Return the (x, y) coordinate for the center point of the cell that contains the specified text.  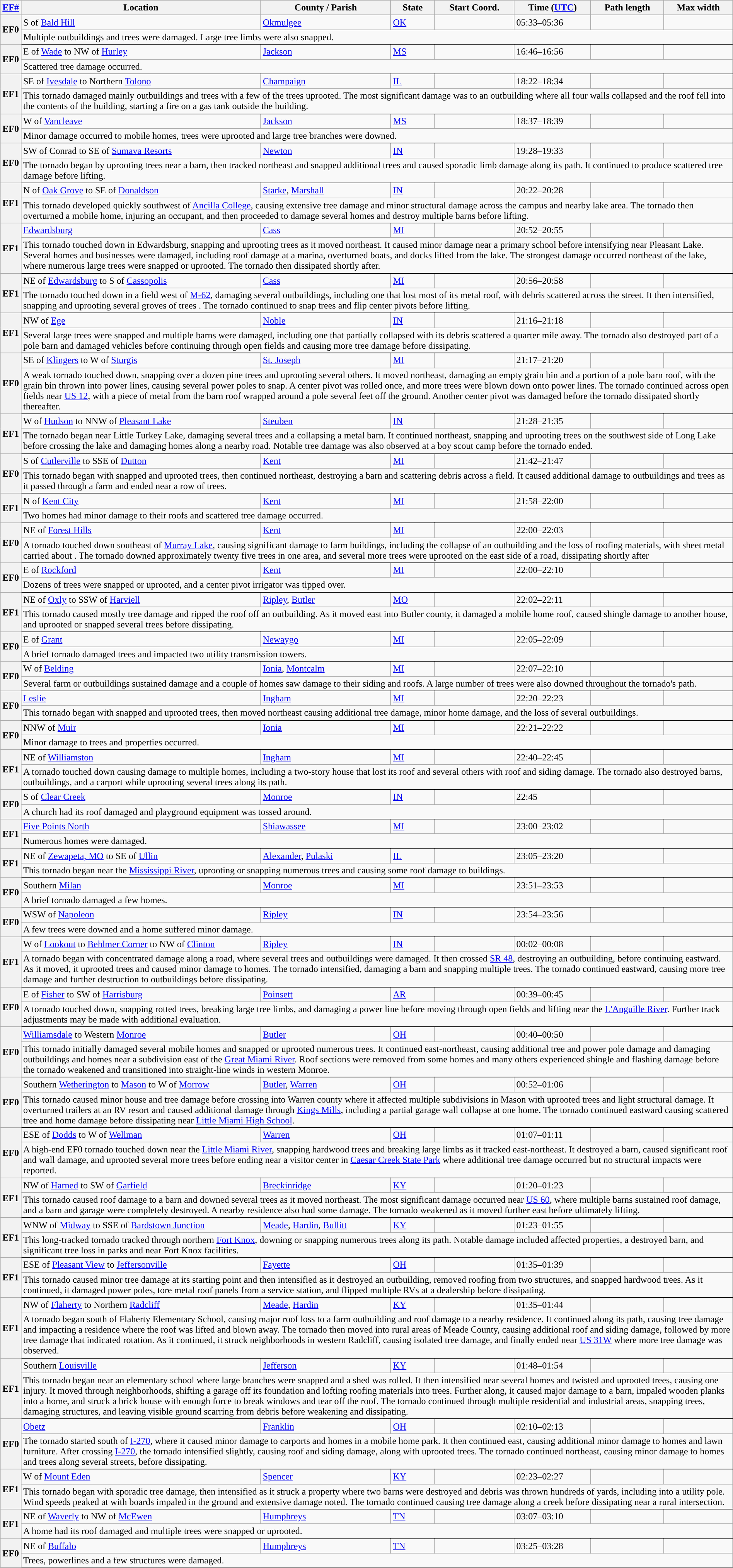
Max width (698, 8)
SE of Ivesdale to Northern Tolono (141, 81)
NW of Harned to SW of Garfield (141, 1185)
Location (141, 8)
21:16–21:18 (552, 320)
NE of Forest Hills (141, 530)
Scattered tree damage occurred. (377, 66)
Southern Louisville (141, 1365)
22:00–22:10 (552, 570)
Dozens of trees were snapped or uprooted, and a center pivot irrigator was tipped over. (377, 585)
NE of Buffalo (141, 1546)
Ionia (326, 728)
21:28–21:35 (552, 421)
Obetz (141, 1426)
22:07–22:10 (552, 669)
NE of Edwardsburg to S of Cassopolis (141, 281)
NNW of Muir (141, 728)
N of Kent City (141, 501)
W of Mount Eden (141, 1476)
23:51–23:53 (552, 885)
00:40–00:50 (552, 1034)
01:07–01:11 (552, 1135)
22:02–22:11 (552, 600)
18:37–18:39 (552, 121)
Williamsdale to Western Monroe (141, 1034)
Butler (326, 1034)
02:10–02:13 (552, 1426)
Southern Milan (141, 885)
Edwardsburg (141, 230)
23:05–23:20 (552, 856)
Butler, Warren (326, 1084)
01:35–01:44 (552, 1305)
ESE of Dodds to W of Wellman (141, 1135)
22:20–22:23 (552, 698)
01:23–01:55 (552, 1225)
A brief tornado damaged trees and impacted two utility transmission towers. (377, 654)
Five Points North (141, 827)
22:40–22:45 (552, 757)
E of Rockford (141, 570)
N of Oak Grove to SE of Donaldson (141, 190)
Steuben (326, 421)
NE of Zewapeta, MO to SE of Ullin (141, 856)
E of Fisher to SW of Harrisburg (141, 994)
ESE of Pleasant View to Jeffersonville (141, 1265)
A brief tornado damaged a few homes. (377, 900)
Meade, Hardin, Bullitt (326, 1225)
02:23–02:27 (552, 1476)
Newton (326, 150)
EF# (11, 8)
AR (413, 994)
Fayette (326, 1265)
WSW of Napoleon (141, 915)
00:52–01:06 (552, 1084)
Alexander, Pulaski (326, 856)
22:00–22:03 (552, 530)
Shiawassee (326, 827)
Noble (326, 320)
22:45 (552, 797)
Southern Wetherington to Mason to W of Morrow (141, 1084)
NW of Ege (141, 320)
Newaygo (326, 639)
NW of Flaherty to Northern Radcliff (141, 1305)
Numerous homes were damaged. (377, 841)
Poinsett (326, 994)
Multiple outbuildings and trees were damaged. Large tree limbs were also snapped. (377, 37)
03:07–03:10 (552, 1517)
22:05–22:09 (552, 639)
22:21–22:22 (552, 728)
WNW of Midway to SSE of Bardstown Junction (141, 1225)
00:39–00:45 (552, 994)
Jefferson (326, 1365)
01:20–01:23 (552, 1185)
County / Parish (326, 8)
W of Vancleave (141, 121)
23:00–23:02 (552, 827)
S of Clear Creek (141, 797)
Leslie (141, 698)
A few trees were downed and a home suffered minor damage. (377, 929)
Ionia, Montcalm (326, 669)
Franklin (326, 1426)
Minor damage occurred to mobile homes, trees were uprooted and large tree branches were downed. (377, 136)
W of Hudson to NNW of Pleasant Lake (141, 421)
NE of Williamston (141, 757)
Spencer (326, 1476)
01:35–01:39 (552, 1265)
Warren (326, 1135)
20:56–20:58 (552, 281)
21:17–21:20 (552, 360)
Breckinridge (326, 1185)
20:22–20:28 (552, 190)
01:48–01:54 (552, 1365)
Ripley, Butler (326, 600)
21:58–22:00 (552, 501)
E of Wade to NW of Hurley (141, 52)
This tornado began near the Mississippi River, uprooting or snapping numerous trees and causing some roof damage to buildings. (377, 871)
W of Belding (141, 669)
NE of Waverly to NW of McEwen (141, 1517)
23:54–23:56 (552, 915)
S of Bald Hill (141, 22)
State (413, 8)
Champaign (326, 81)
03:25–03:28 (552, 1546)
Time (UTC) (552, 8)
NE of Oxly to SSW of Harviell (141, 600)
E of Grant (141, 639)
Okmulgee (326, 22)
Starke, Marshall (326, 190)
Meade, Hardin (326, 1305)
Two homes had minor damage to their roofs and scattered tree damage occurred. (377, 515)
S of Cutlerville to SSE of Dutton (141, 461)
Path length (627, 8)
21:42–21:47 (552, 461)
SE of Klingers to W of Sturgis (141, 360)
SW of Conrad to SE of Sumava Resorts (141, 150)
05:33–05:36 (552, 22)
OK (413, 22)
16:46–16:56 (552, 52)
18:22–18:34 (552, 81)
St. Joseph (326, 360)
A church had its roof damaged and playground equipment was tossed around. (377, 811)
00:02–00:08 (552, 944)
20:52–20:55 (552, 230)
A home had its roof damaged and multiple trees were snapped or uprooted. (377, 1531)
Start Coord. (474, 8)
W of Lookout to Behlmer Corner to NW of Clinton (141, 944)
Trees, powerlines and a few structures were damaged. (377, 1561)
MO (413, 600)
19:28–19:33 (552, 150)
Minor damage to trees and properties occurred. (377, 742)
